Locate the cell with the specified text and output its [x, y] center coordinate. 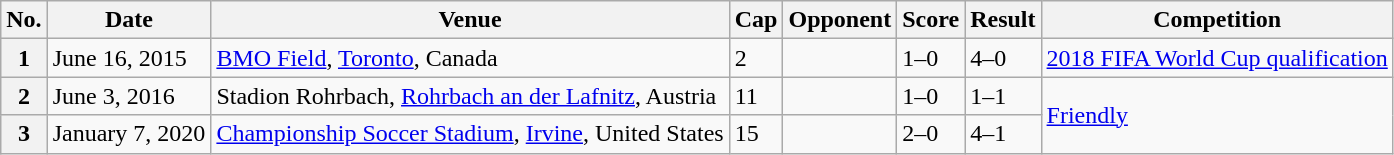
Opponent [840, 20]
Score [931, 20]
Date [129, 20]
4–1 [1003, 134]
BMO Field, Toronto, Canada [470, 58]
Championship Soccer Stadium, Irvine, United States [470, 134]
No. [24, 20]
June 16, 2015 [129, 58]
2018 FIFA World Cup qualification [1217, 58]
Stadion Rohrbach, Rohrbach an der Lafnitz, Austria [470, 96]
2–0 [931, 134]
1 [24, 58]
15 [756, 134]
11 [756, 96]
Competition [1217, 20]
Venue [470, 20]
4–0 [1003, 58]
January 7, 2020 [129, 134]
Cap [756, 20]
1–1 [1003, 96]
3 [24, 134]
Friendly [1217, 115]
June 3, 2016 [129, 96]
Result [1003, 20]
